Return (X, Y) of the center of cell containing provided text 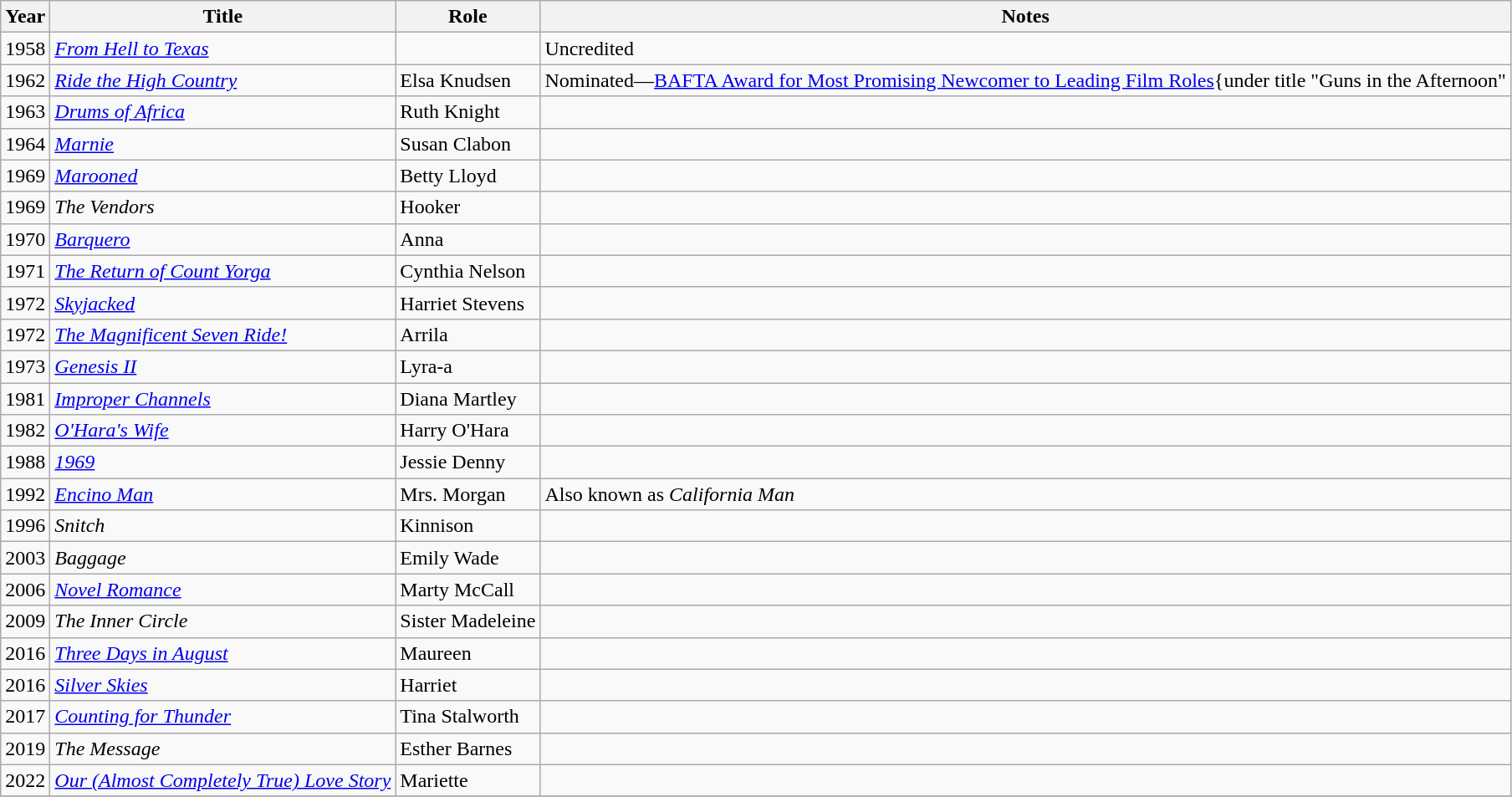
Drums of Africa (222, 112)
Year (25, 17)
Improper Channels (222, 399)
Esther Barnes (468, 748)
Anna (468, 239)
Harriet Stevens (468, 303)
Jessie Denny (468, 462)
1982 (25, 431)
1971 (25, 271)
Elsa Knudsen (468, 80)
1958 (25, 49)
Diana Martley (468, 399)
Marnie (222, 144)
Ride the High Country (222, 80)
2003 (25, 558)
The Magnificent Seven Ride! (222, 335)
Kinnison (468, 526)
1996 (25, 526)
Marty McCall (468, 590)
Uncredited (1025, 49)
1973 (25, 366)
Barquero (222, 239)
Arrila (468, 335)
Mrs. Morgan (468, 494)
Novel Romance (222, 590)
2009 (25, 621)
Counting for Thunder (222, 717)
Sister Madeleine (468, 621)
2017 (25, 717)
Harry O'Hara (468, 431)
The Return of Count Yorga (222, 271)
Hooker (468, 207)
Marooned (222, 176)
Notes (1025, 17)
Title (222, 17)
The Vendors (222, 207)
Also known as California Man (1025, 494)
1988 (25, 462)
The Message (222, 748)
2019 (25, 748)
Genesis II (222, 366)
Snitch (222, 526)
2022 (25, 780)
Baggage (222, 558)
Maureen (468, 653)
Tina Stalworth (468, 717)
Ruth Knight (468, 112)
Harriet (468, 685)
Nominated—BAFTA Award for Most Promising Newcomer to Leading Film Roles{under title "Guns in the Afternoon" (1025, 80)
1970 (25, 239)
Three Days in August (222, 653)
2006 (25, 590)
Silver Skies (222, 685)
O'Hara's Wife (222, 431)
1964 (25, 144)
1981 (25, 399)
Role (468, 17)
Our (Almost Completely True) Love Story (222, 780)
Emily Wade (468, 558)
Mariette (468, 780)
Lyra-a (468, 366)
Encino Man (222, 494)
The Inner Circle (222, 621)
Cynthia Nelson (468, 271)
Susan Clabon (468, 144)
Betty Lloyd (468, 176)
1992 (25, 494)
From Hell to Texas (222, 49)
1963 (25, 112)
Skyjacked (222, 303)
1962 (25, 80)
